Search for the cell housing the specified text and yield its (x, y) center coordinate. 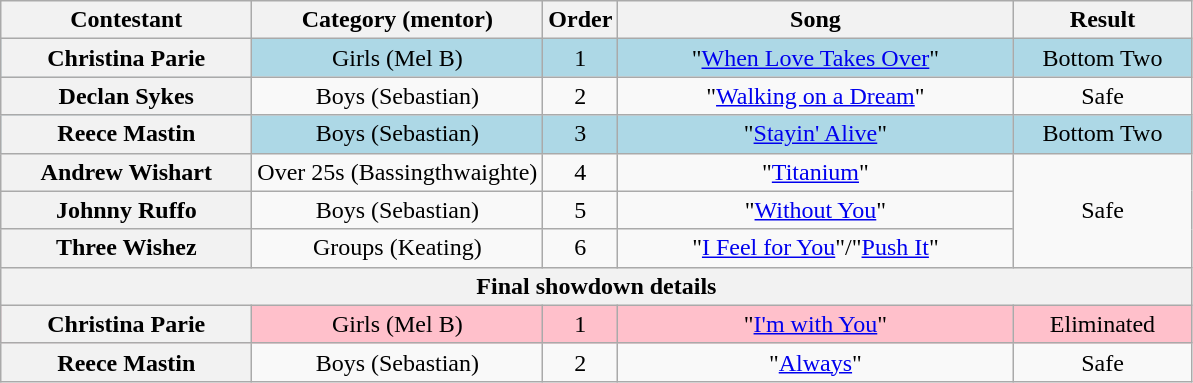
"I'm with You" (816, 324)
Final showdown details (596, 286)
"Always" (816, 362)
5 (580, 210)
"Titanium" (816, 172)
"I Feel for You"/"Push It" (816, 248)
Three Wishez (126, 248)
4 (580, 172)
Andrew Wishart (126, 172)
Johnny Ruffo (126, 210)
Contestant (126, 20)
3 (580, 134)
"When Love Takes Over" (816, 58)
Order (580, 20)
"Stayin' Alive" (816, 134)
Over 25s (Bassingthwaighte) (398, 172)
Song (816, 20)
Category (mentor) (398, 20)
"Without You" (816, 210)
Eliminated (1102, 324)
Result (1102, 20)
Groups (Keating) (398, 248)
"Walking on a Dream" (816, 96)
6 (580, 248)
Declan Sykes (126, 96)
